Return (X, Y) of the center of cell containing provided text 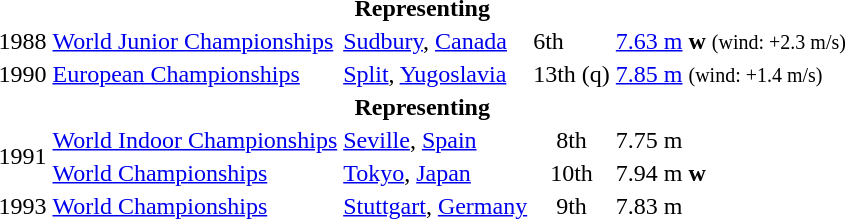
Tokyo, Japan (436, 173)
Sudbury, Canada (436, 41)
8th (572, 140)
6th (572, 41)
World Championships (195, 173)
European Championships (195, 74)
13th (q) (572, 74)
10th (572, 173)
Split, Yugoslavia (436, 74)
World Indoor Championships (195, 140)
Seville, Spain (436, 140)
World Junior Championships (195, 41)
